Identify which cell holds the provided text, then report its (X, Y) central coordinate. 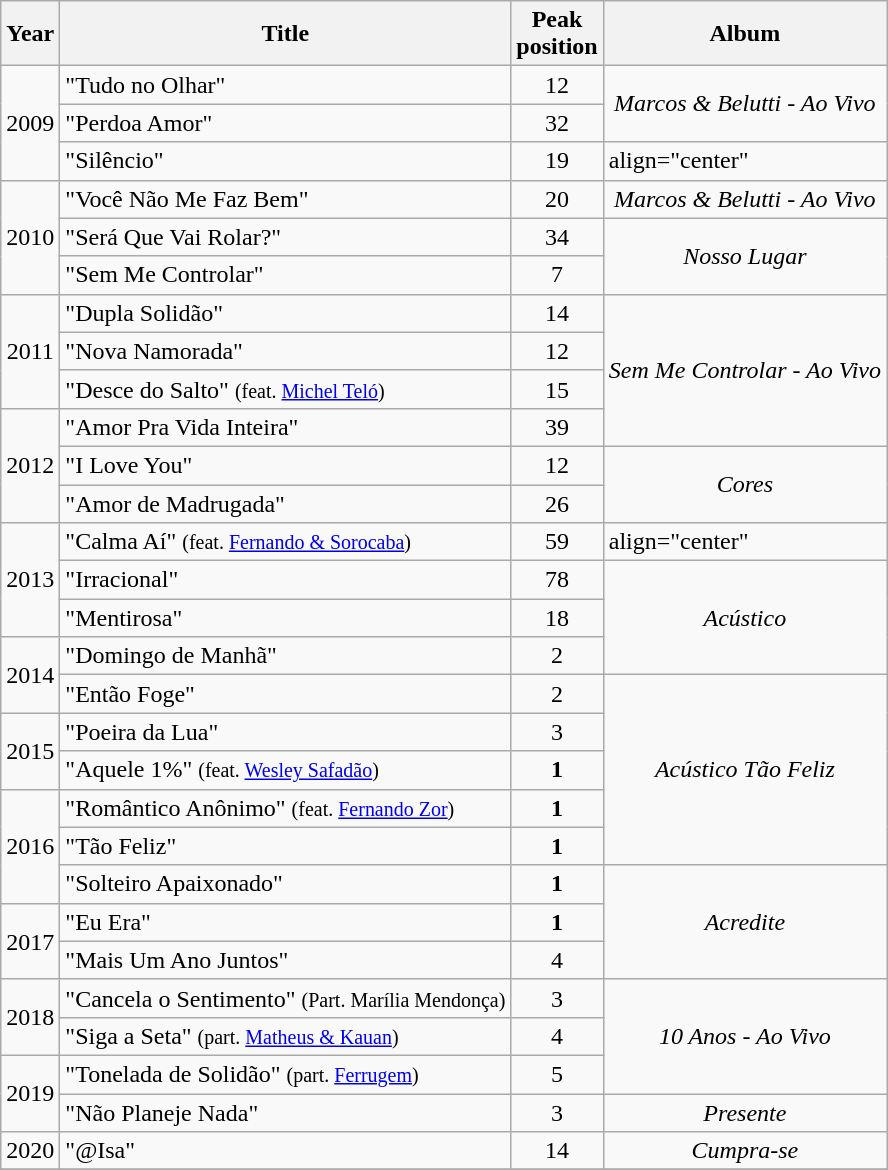
"Tonelada de Solidão" (part. Ferrugem) (286, 1074)
"Irracional" (286, 580)
Acústico (744, 618)
Peakposition (557, 34)
"I Love You" (286, 465)
"Dupla Solidão" (286, 313)
Year (30, 34)
"Tão Feliz" (286, 846)
"Mais Um Ano Juntos" (286, 960)
"Amor de Madrugada" (286, 503)
"Silêncio" (286, 161)
2011 (30, 351)
59 (557, 542)
Title (286, 34)
"Siga a Seta" (part. Matheus & Kauan) (286, 1036)
"Você Não Me Faz Bem" (286, 199)
"Não Planeje Nada" (286, 1113)
2015 (30, 751)
"Eu Era" (286, 922)
"Amor Pra Vida Inteira" (286, 427)
"Desce do Salto" (feat. Michel Teló) (286, 389)
"Poeira da Lua" (286, 732)
"Será Que Vai Rolar?" (286, 237)
2017 (30, 941)
5 (557, 1074)
78 (557, 580)
2010 (30, 237)
"@Isa" (286, 1151)
"Mentirosa" (286, 618)
Nosso Lugar (744, 256)
"Tudo no Olhar" (286, 85)
26 (557, 503)
"Então Foge" (286, 694)
"Domingo de Manhã" (286, 656)
39 (557, 427)
Sem Me Controlar - Ao Vivo (744, 370)
Cores (744, 484)
"Romântico Anônimo" (feat. Fernando Zor) (286, 808)
Acredite (744, 922)
10 Anos - Ao Vivo (744, 1036)
15 (557, 389)
7 (557, 275)
18 (557, 618)
2013 (30, 580)
2012 (30, 465)
Acústico Tão Feliz (744, 770)
2009 (30, 123)
"Solteiro Apaixonado" (286, 884)
32 (557, 123)
Presente (744, 1113)
"Nova Namorada" (286, 351)
"Perdoa Amor" (286, 123)
2016 (30, 846)
2018 (30, 1017)
"Calma Aí" (feat. Fernando & Sorocaba) (286, 542)
"Cancela o Sentimento" (Part. Marília Mendonça) (286, 998)
19 (557, 161)
34 (557, 237)
"Sem Me Controlar" (286, 275)
20 (557, 199)
Album (744, 34)
2020 (30, 1151)
Cumpra-se (744, 1151)
2019 (30, 1093)
2014 (30, 675)
"Aquele 1%" (feat. Wesley Safadão) (286, 770)
